Provide the (x, y) coordinate of the cell's center where the given text is located.  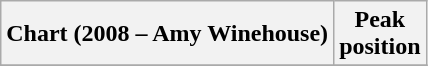
Peakposition (380, 34)
Chart (2008 – Amy Winehouse) (168, 34)
